Search for the cell housing the specified text and yield its (x, y) center coordinate. 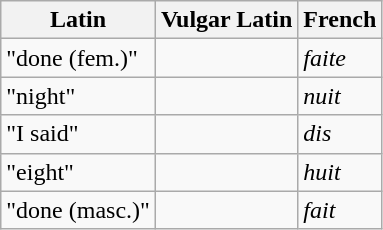
"eight" (78, 172)
"done (fem.)" (78, 58)
dis (340, 134)
"night" (78, 96)
nuit (340, 96)
faite (340, 58)
Vulgar Latin (226, 20)
Latin (78, 20)
"I said" (78, 134)
"done (masc.)" (78, 210)
fait (340, 210)
huit (340, 172)
French (340, 20)
